Locate the cell with the specified text and output its [x, y] center coordinate. 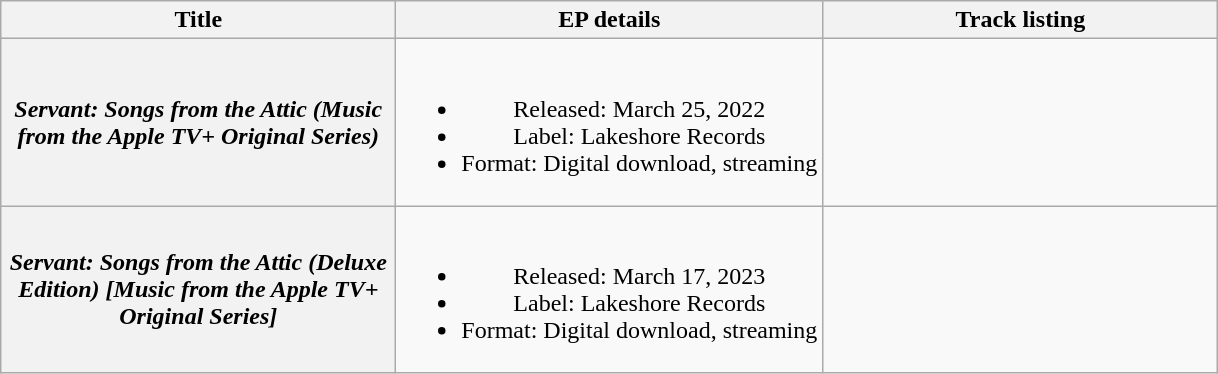
Track listing [1020, 20]
Title [198, 20]
Released: March 17, 2023Label: Lakeshore RecordsFormat: Digital download, streaming [610, 290]
Released: March 25, 2022Label: Lakeshore RecordsFormat: Digital download, streaming [610, 122]
Servant: Songs from the Attic (Deluxe Edition) [Music from the Apple TV+ Original Series] [198, 290]
EP details [610, 20]
Servant: Songs from the Attic (Music from the Apple TV+ Original Series) [198, 122]
